Pinpoint the cell where the given text exists, returning its [x, y] midpoint coordinate. 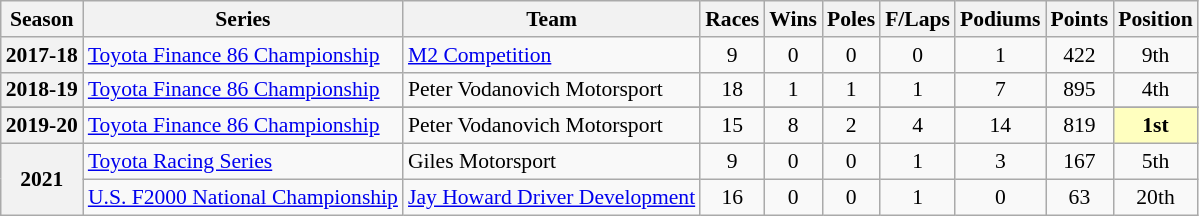
2017-18 [42, 55]
Toyota Racing Series [243, 162]
5th [1155, 162]
16 [732, 197]
819 [1080, 126]
2 [851, 126]
20th [1155, 197]
167 [1080, 162]
422 [1080, 55]
8 [793, 126]
1st [1155, 126]
14 [1000, 126]
Poles [851, 19]
18 [732, 90]
F/Laps [918, 19]
2018-19 [42, 90]
Giles Motorsport [552, 162]
7 [1000, 90]
Jay Howard Driver Development [552, 197]
U.S. F2000 National Championship [243, 197]
4 [918, 126]
Position [1155, 19]
3 [1000, 162]
4th [1155, 90]
895 [1080, 90]
Series [243, 19]
9th [1155, 55]
15 [732, 126]
Team [552, 19]
Races [732, 19]
Wins [793, 19]
63 [1080, 197]
Season [42, 19]
2021 [42, 180]
Points [1080, 19]
M2 Competition [552, 55]
2019-20 [42, 126]
Podiums [1000, 19]
